Output the (x, y) coordinate of the center of the cell containing the given text.  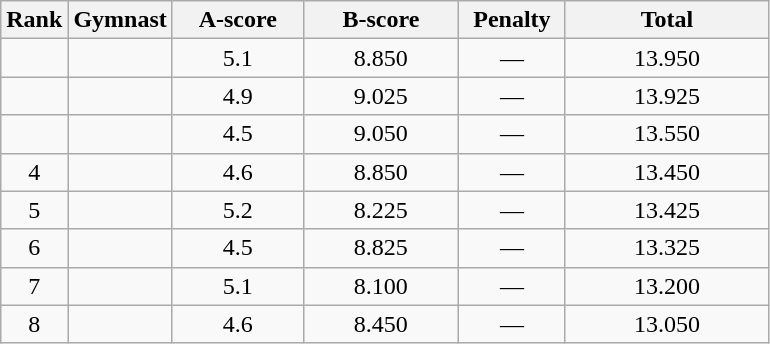
13.200 (666, 286)
6 (34, 248)
8 (34, 324)
8.450 (380, 324)
Rank (34, 20)
4 (34, 172)
Total (666, 20)
13.450 (666, 172)
13.325 (666, 248)
13.550 (666, 134)
9.025 (380, 96)
Penalty (512, 20)
A-score (238, 20)
8.825 (380, 248)
7 (34, 286)
B-score (380, 20)
13.050 (666, 324)
13.925 (666, 96)
13.425 (666, 210)
9.050 (380, 134)
8.225 (380, 210)
8.100 (380, 286)
5 (34, 210)
5.2 (238, 210)
Gymnast (120, 20)
4.9 (238, 96)
13.950 (666, 58)
